Find where the given text appears and provide that cell's center as [x, y] coordinate. 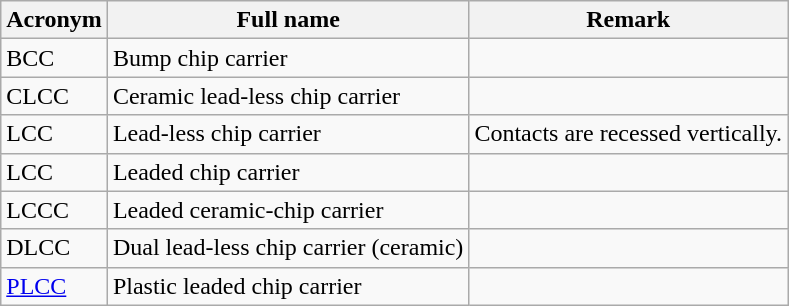
PLCC [54, 286]
Bump chip carrier [288, 58]
Ceramic lead-less chip carrier [288, 96]
DLCC [54, 248]
Full name [288, 20]
Contacts are recessed vertically. [628, 134]
Lead-less chip carrier [288, 134]
Leaded chip carrier [288, 172]
Plastic leaded chip carrier [288, 286]
BCC [54, 58]
Acronym [54, 20]
Remark [628, 20]
LCCC [54, 210]
CLCC [54, 96]
Dual lead-less chip carrier (ceramic) [288, 248]
Leaded ceramic-chip carrier [288, 210]
